Detect which cell encompasses the target text, then output its [X, Y] center coordinate. 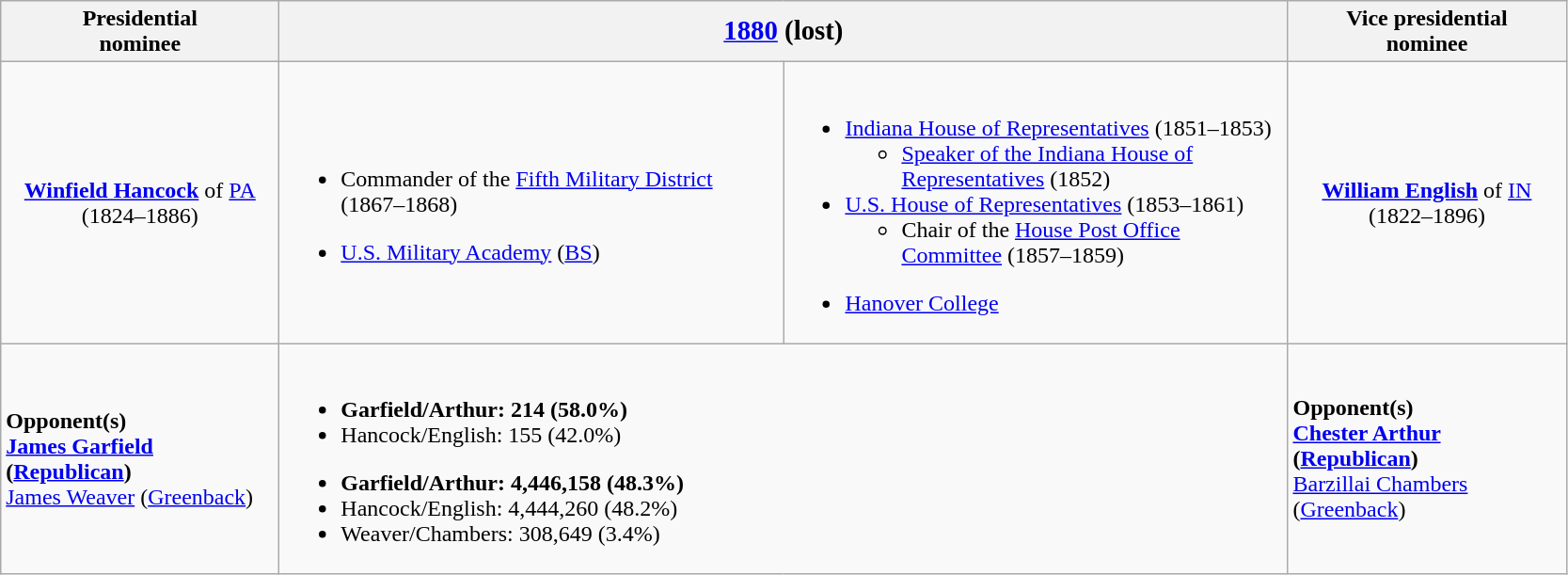
Presidentialnominee [140, 32]
Opponent(s)James Garfield (Republican)James Weaver (Greenback) [140, 459]
Opponent(s)Chester Arthur (Republican)Barzillai Chambers (Greenback) [1427, 459]
William English of IN(1822–1896) [1427, 203]
Commander of the Fifth Military District (1867–1868)U.S. Military Academy (BS) [531, 203]
Winfield Hancock of PA(1824–1886) [140, 203]
1880 (lost) [784, 32]
Vice presidentialnominee [1427, 32]
